Extract the (x, y) coordinate from the center of the cell holding the provided text.  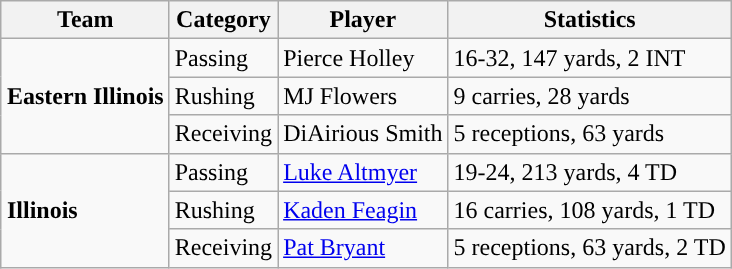
Player (363, 20)
16-32, 147 yards, 2 INT (590, 58)
Luke Altmyer (363, 172)
Category (223, 20)
5 receptions, 63 yards (590, 134)
DiAirious Smith (363, 134)
9 carries, 28 yards (590, 96)
Eastern Illinois (85, 96)
Team (85, 20)
5 receptions, 63 yards, 2 TD (590, 248)
Statistics (590, 20)
MJ Flowers (363, 96)
Kaden Feagin (363, 210)
Illinois (85, 210)
Pat Bryant (363, 248)
Pierce Holley (363, 58)
19-24, 213 yards, 4 TD (590, 172)
16 carries, 108 yards, 1 TD (590, 210)
